Provide the [X, Y] coordinate of the cell's center where the given text is located.  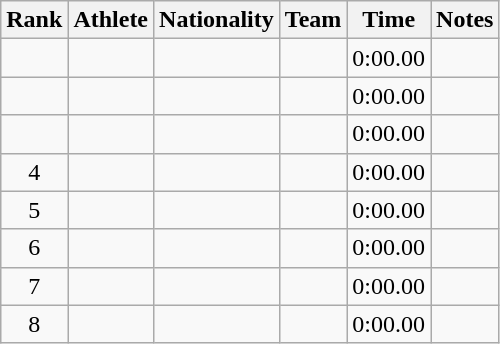
Nationality [217, 20]
5 [34, 210]
6 [34, 248]
Rank [34, 20]
Team [313, 20]
4 [34, 172]
Athlete [111, 20]
Notes [465, 20]
8 [34, 324]
Time [389, 20]
7 [34, 286]
